Find where the given text appears and provide that cell's center as (X, Y) coordinate. 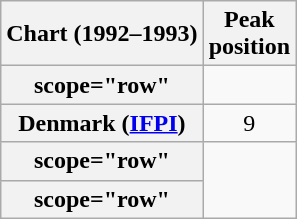
Peakposition (249, 34)
9 (249, 123)
Chart (1992–1993) (102, 34)
Denmark (IFPI) (102, 123)
